Locate the cell with the specified text and output its [x, y] center coordinate. 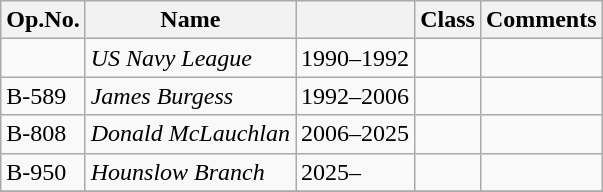
Comments [541, 20]
1990–1992 [356, 58]
B-589 [43, 96]
Op.No. [43, 20]
2025– [356, 172]
US Navy League [190, 58]
James Burgess [190, 96]
Hounslow Branch [190, 172]
B-950 [43, 172]
1992–2006 [356, 96]
2006–2025 [356, 134]
Class [448, 20]
Donald McLauchlan [190, 134]
B-808 [43, 134]
Name [190, 20]
